Output the [X, Y] coordinate of the center of the cell containing the given text.  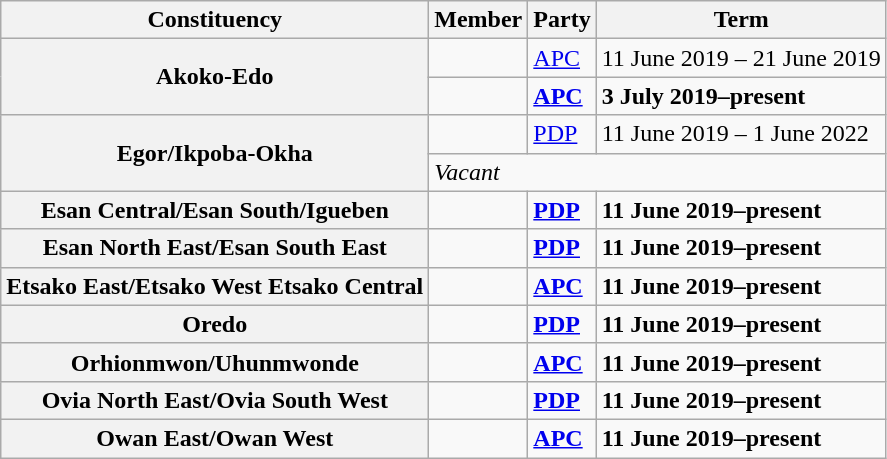
Akoko-Edo [215, 77]
Egor/Ikpoba-Okha [215, 153]
Orhionmwon/Uhunmwonde [215, 362]
Esan North East/Esan South East [215, 248]
Esan Central/Esan South/Igueben [215, 210]
Vacant [658, 172]
Constituency [215, 20]
Ovia North East/Ovia South West [215, 400]
Member [478, 20]
Oredo [215, 324]
Party [562, 20]
Term [741, 20]
Owan East/Owan West [215, 438]
11 June 2019 – 21 June 2019 [741, 58]
11 June 2019 – 1 June 2022 [741, 134]
Etsako East/Etsako West Etsako Central [215, 286]
3 July 2019–present [741, 96]
